Determine the [x, y] coordinate at the center of the cell enclosing the given text.  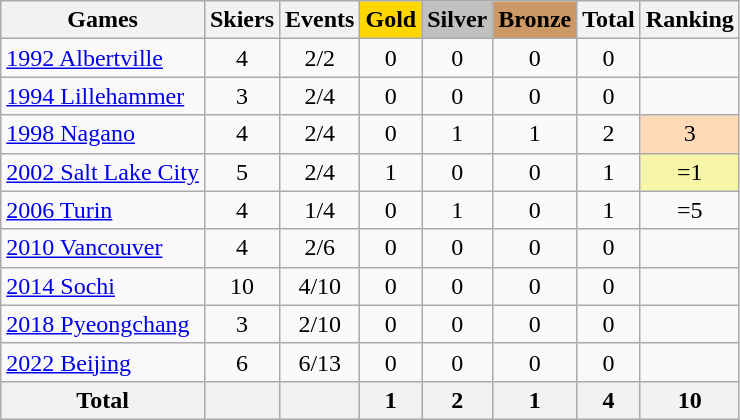
Bronze [535, 20]
=5 [690, 210]
Skiers [242, 20]
2010 Vancouver [103, 248]
2022 Beijing [103, 362]
2002 Salt Lake City [103, 172]
6 [242, 362]
2/6 [320, 248]
=1 [690, 172]
1994 Lillehammer [103, 96]
Gold [391, 20]
4/10 [320, 286]
2014 Sochi [103, 286]
6/13 [320, 362]
1/4 [320, 210]
2/2 [320, 58]
2018 Pyeongchang [103, 324]
Silver [458, 20]
1998 Nagano [103, 134]
Events [320, 20]
Games [103, 20]
2006 Turin [103, 210]
1992 Albertville [103, 58]
Ranking [690, 20]
2/10 [320, 324]
5 [242, 172]
